For the text-containing cell, return its midpoint in [X, Y] coordinate format. 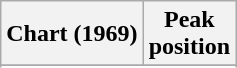
Chart (1969) [72, 34]
Peak position [189, 34]
